Identify which cell holds the provided text, then report its (x, y) central coordinate. 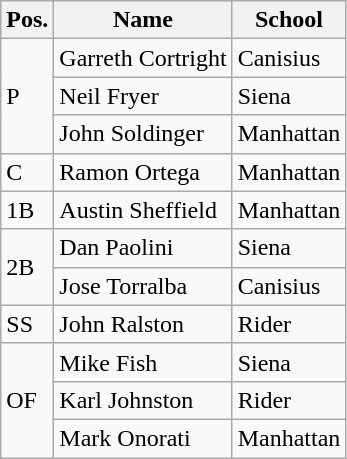
P (28, 96)
Name (143, 20)
John Soldinger (143, 134)
Ramon Ortega (143, 172)
Karl Johnston (143, 400)
Pos. (28, 20)
Garreth Cortright (143, 58)
Neil Fryer (143, 96)
John Ralston (143, 324)
C (28, 172)
2B (28, 267)
Dan Paolini (143, 248)
OF (28, 400)
Austin Sheffield (143, 210)
Mark Onorati (143, 438)
School (289, 20)
SS (28, 324)
1B (28, 210)
Jose Torralba (143, 286)
Mike Fish (143, 362)
